Determine the [X, Y] coordinate at the center of the cell enclosing the given text.  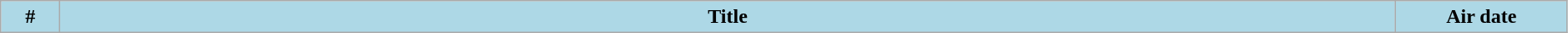
# [30, 17]
Title [728, 17]
Air date [1481, 17]
